Return the [x, y] coordinate for the center point of the cell that contains the specified text.  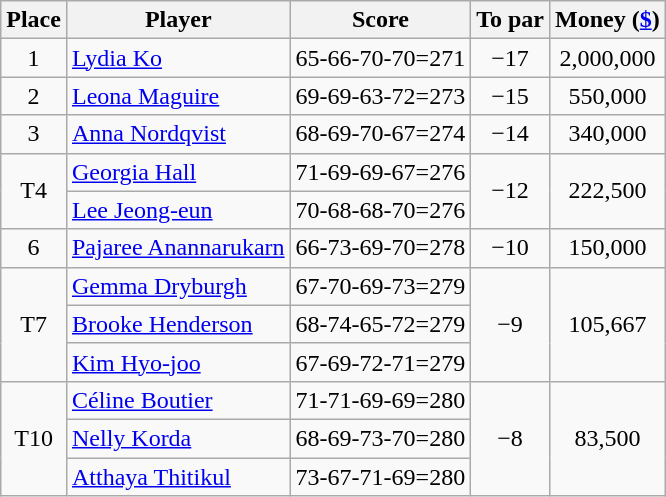
−14 [510, 134]
T10 [34, 438]
67-70-69-73=279 [380, 286]
71-69-69-67=276 [380, 172]
105,667 [608, 324]
150,000 [608, 248]
Money ($) [608, 20]
67-69-72-71=279 [380, 362]
Céline Boutier [178, 400]
Player [178, 20]
65-66-70-70=271 [380, 58]
T4 [34, 191]
Kim Hyo-joo [178, 362]
6 [34, 248]
Leona Maguire [178, 96]
Nelly Korda [178, 438]
68-69-73-70=280 [380, 438]
3 [34, 134]
−10 [510, 248]
2 [34, 96]
T7 [34, 324]
Lee Jeong-eun [178, 210]
2,000,000 [608, 58]
70-68-68-70=276 [380, 210]
71-71-69-69=280 [380, 400]
−17 [510, 58]
Georgia Hall [178, 172]
550,000 [608, 96]
68-74-65-72=279 [380, 324]
Pajaree Anannarukarn [178, 248]
Score [380, 20]
68-69-70-67=274 [380, 134]
66-73-69-70=278 [380, 248]
Anna Nordqvist [178, 134]
Brooke Henderson [178, 324]
Place [34, 20]
340,000 [608, 134]
83,500 [608, 438]
−8 [510, 438]
Atthaya Thitikul [178, 477]
−12 [510, 191]
222,500 [608, 191]
Lydia Ko [178, 58]
−15 [510, 96]
−9 [510, 324]
To par [510, 20]
73-67-71-69=280 [380, 477]
69-69-63-72=273 [380, 96]
1 [34, 58]
Gemma Dryburgh [178, 286]
